Return the [X, Y] coordinate for the center point of the cell that contains the specified text.  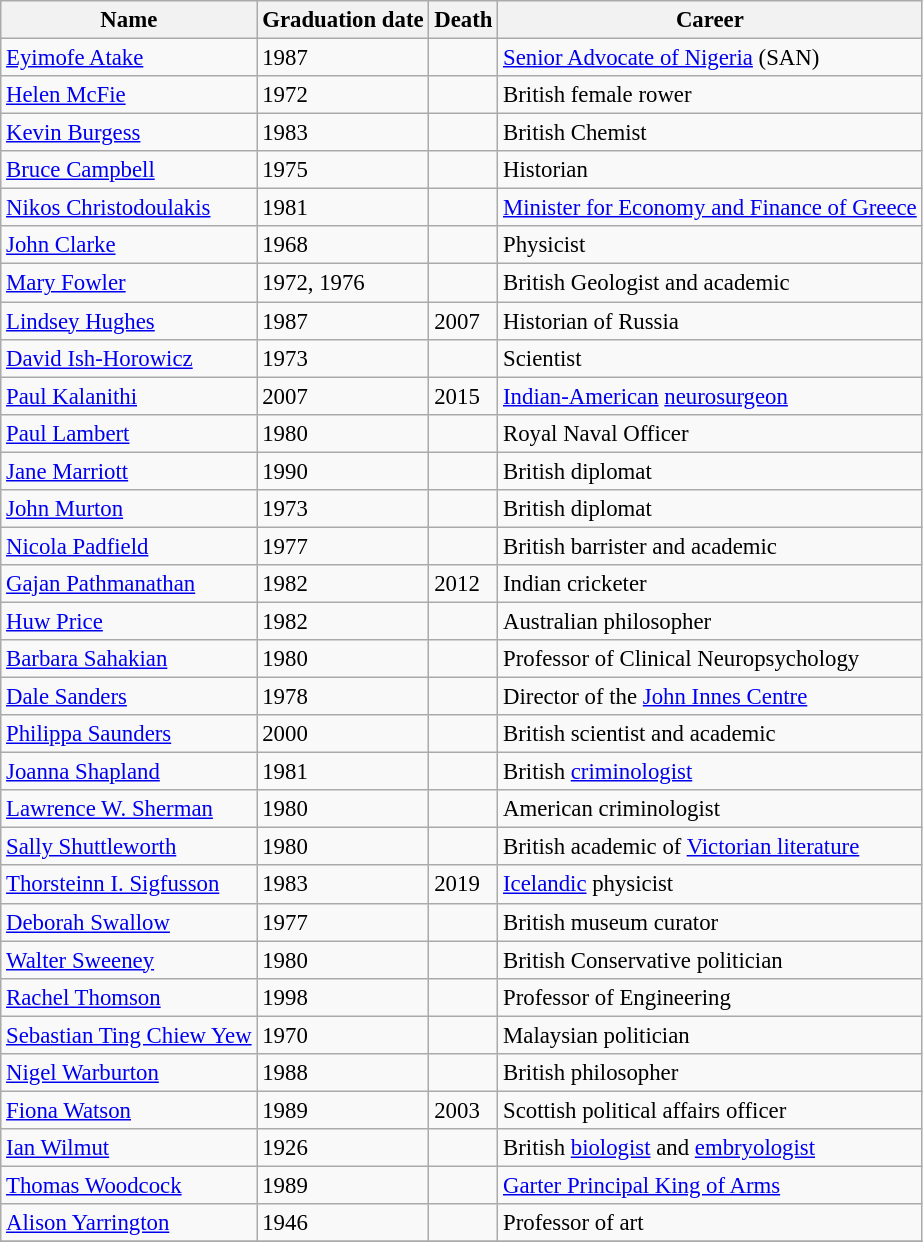
Kevin Burgess [129, 133]
Scottish political affairs officer [710, 1110]
British barrister and academic [710, 546]
Paul Lambert [129, 433]
Lawrence W. Sherman [129, 809]
Joanna Shapland [129, 772]
Ian Wilmut [129, 1148]
2012 [464, 584]
Australian philosopher [710, 621]
Barbara Sahakian [129, 659]
Huw Price [129, 621]
Sebastian Ting Chiew Yew [129, 1035]
1970 [343, 1035]
British female rower [710, 95]
Helen McFie [129, 95]
John Clarke [129, 245]
Graduation date [343, 20]
British biologist and embryologist [710, 1148]
1972, 1976 [343, 283]
1978 [343, 697]
Garter Principal King of Arms [710, 1185]
David Ish-Horowicz [129, 358]
Eyimofe Atake [129, 58]
1990 [343, 471]
Nikos Christodoulakis [129, 208]
1972 [343, 95]
Professor of Engineering [710, 997]
1975 [343, 170]
Paul Kalanithi [129, 396]
Rachel Thomson [129, 997]
Royal Naval Officer [710, 433]
John Murton [129, 509]
1968 [343, 245]
British museum curator [710, 922]
British philosopher [710, 1073]
Thomas Woodcock [129, 1185]
Fiona Watson [129, 1110]
Senior Advocate of Nigeria (SAN) [710, 58]
Indian cricketer [710, 584]
Indian-American neurosurgeon [710, 396]
1998 [343, 997]
Bruce Campbell [129, 170]
2000 [343, 734]
British Geologist and academic [710, 283]
Death [464, 20]
American criminologist [710, 809]
Name [129, 20]
Professor of Clinical Neuropsychology [710, 659]
British criminologist [710, 772]
Gajan Pathmanathan [129, 584]
Director of the John Innes Centre [710, 697]
Nicola Padfield [129, 546]
Professor of art [710, 1223]
Walter Sweeney [129, 960]
2003 [464, 1110]
Icelandic physicist [710, 885]
2015 [464, 396]
Deborah Swallow [129, 922]
Historian of Russia [710, 321]
Alison Yarrington [129, 1223]
2019 [464, 885]
British Chemist [710, 133]
Minister for Economy and Finance of Greece [710, 208]
Historian [710, 170]
Sally Shuttleworth [129, 847]
Malaysian politician [710, 1035]
Mary Fowler [129, 283]
Dale Sanders [129, 697]
1946 [343, 1223]
Thorsteinn I. Sigfusson [129, 885]
Philippa Saunders [129, 734]
1926 [343, 1148]
Lindsey Hughes [129, 321]
Nigel Warburton [129, 1073]
Jane Marriott [129, 471]
British academic of Victorian literature [710, 847]
British scientist and academic [710, 734]
Scientist [710, 358]
1988 [343, 1073]
British Conservative politician [710, 960]
Career [710, 20]
Physicist [710, 245]
